Find where the given text appears and provide that cell's center as (x, y) coordinate. 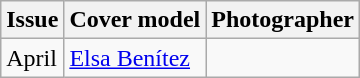
Cover model (135, 20)
April (32, 58)
Issue (32, 20)
Photographer (283, 20)
Elsa Benítez (135, 58)
